Return [x, y] of the center of cell containing provided text 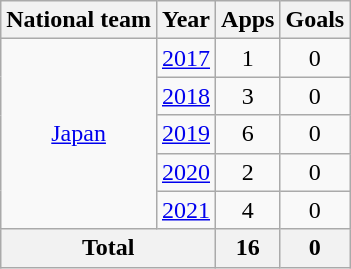
16 [248, 248]
2018 [186, 96]
1 [248, 58]
2 [248, 172]
2021 [186, 210]
Japan [79, 134]
Year [186, 20]
National team [79, 20]
Goals [315, 20]
2019 [186, 134]
Total [108, 248]
Apps [248, 20]
4 [248, 210]
6 [248, 134]
3 [248, 96]
2017 [186, 58]
2020 [186, 172]
